Extract the [x, y] coordinate from the center of the cell holding the provided text.  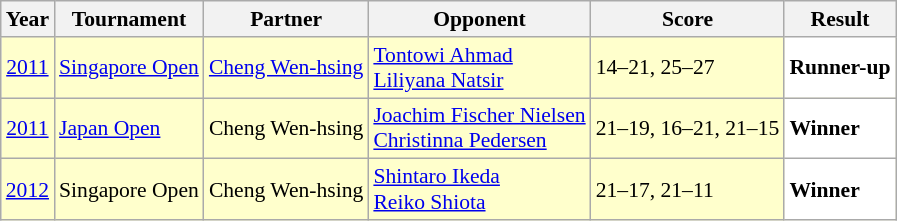
Partner [286, 19]
Year [28, 19]
14–21, 25–27 [688, 68]
Japan Open [129, 128]
Tournament [129, 19]
Result [840, 19]
Shintaro Ikeda Reiko Shiota [479, 190]
Opponent [479, 19]
21–17, 21–11 [688, 190]
2012 [28, 190]
Score [688, 19]
Runner-up [840, 68]
21–19, 16–21, 21–15 [688, 128]
Tontowi Ahmad Liliyana Natsir [479, 68]
Joachim Fischer Nielsen Christinna Pedersen [479, 128]
